Output the [x, y] coordinate of the center of the cell containing the given text.  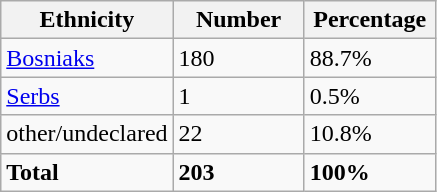
other/undeclared [87, 134]
10.8% [370, 134]
22 [238, 134]
Ethnicity [87, 20]
100% [370, 172]
Percentage [370, 20]
203 [238, 172]
Number [238, 20]
Bosniaks [87, 58]
1 [238, 96]
180 [238, 58]
88.7% [370, 58]
Serbs [87, 96]
0.5% [370, 96]
Total [87, 172]
